From the cell containing the given text, extract its center point as [x, y] coordinate. 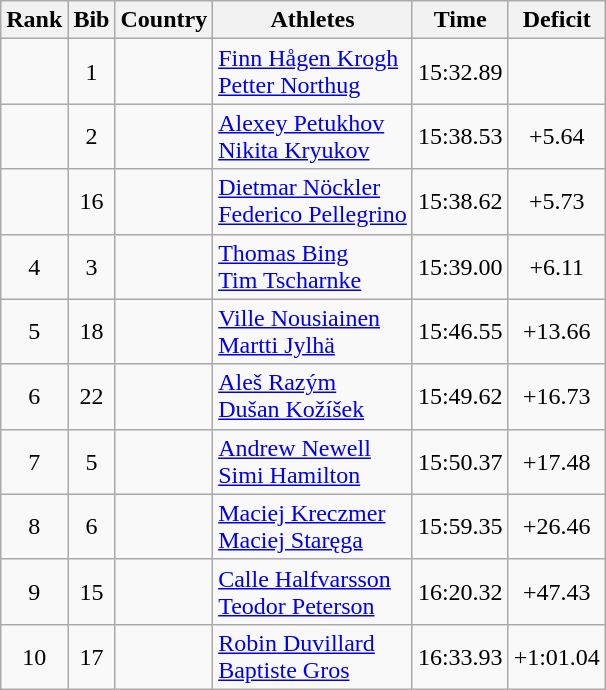
+5.64 [556, 136]
Time [460, 20]
Bib [92, 20]
Finn Hågen KroghPetter Northug [313, 72]
Country [164, 20]
1 [92, 72]
3 [92, 266]
15:49.62 [460, 396]
16:20.32 [460, 592]
15:38.53 [460, 136]
2 [92, 136]
Ville NousiainenMartti Jylhä [313, 332]
16 [92, 202]
16:33.93 [460, 656]
22 [92, 396]
Athletes [313, 20]
+6.11 [556, 266]
+47.43 [556, 592]
15:50.37 [460, 462]
+13.66 [556, 332]
15:38.62 [460, 202]
Rank [34, 20]
Maciej KreczmerMaciej Staręga [313, 526]
Alexey PetukhovNikita Kryukov [313, 136]
15:32.89 [460, 72]
Andrew NewellSimi Hamilton [313, 462]
15:39.00 [460, 266]
+5.73 [556, 202]
+1:01.04 [556, 656]
Aleš RazýmDušan Kožíšek [313, 396]
Robin DuvillardBaptiste Gros [313, 656]
7 [34, 462]
Deficit [556, 20]
+26.46 [556, 526]
17 [92, 656]
10 [34, 656]
4 [34, 266]
8 [34, 526]
Thomas BingTim Tscharnke [313, 266]
+17.48 [556, 462]
Calle HalfvarssonTeodor Peterson [313, 592]
Dietmar NöcklerFederico Pellegrino [313, 202]
15:59.35 [460, 526]
15:46.55 [460, 332]
18 [92, 332]
9 [34, 592]
+16.73 [556, 396]
15 [92, 592]
